Extract the (X, Y) coordinate from the center of the cell holding the provided text.  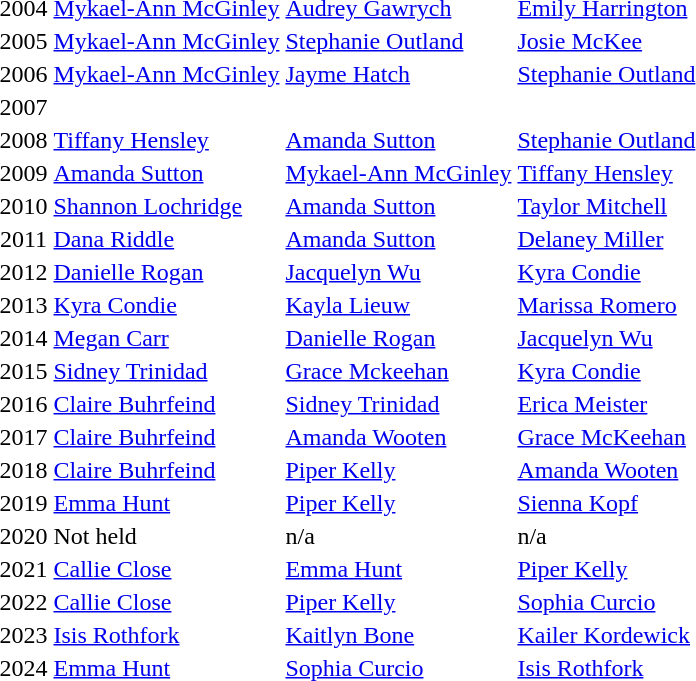
Shannon Lochridge (166, 206)
Kayla Lieuw (398, 305)
Isis Rothfork (166, 635)
Not held (166, 536)
n/a (398, 536)
Jacquelyn Wu (398, 272)
Tiffany Hensley (166, 140)
Dana Riddle (166, 239)
Amanda Wooten (398, 437)
Megan Carr (166, 338)
Kaitlyn Bone (398, 635)
Stephanie Outland (398, 41)
Kyra Condie (166, 305)
Grace Mckeehan (398, 371)
Jayme Hatch (398, 74)
